Identify which cell holds the provided text, then report its (X, Y) central coordinate. 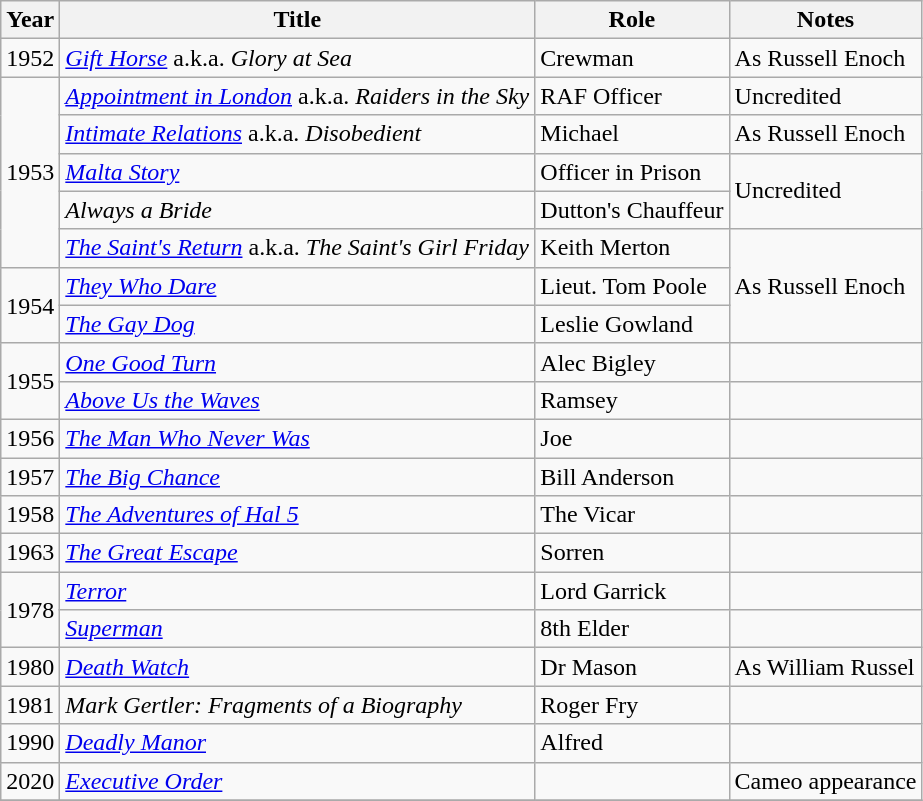
Cameo appearance (826, 781)
Superman (298, 629)
2020 (30, 781)
Mark Gertler: Fragments of a Biography (298, 705)
The Adventures of Hal 5 (298, 515)
Michael (632, 134)
1963 (30, 553)
1954 (30, 305)
Death Watch (298, 667)
The Man Who Never Was (298, 438)
Crewman (632, 58)
RAF Officer (632, 96)
Alfred (632, 743)
Roger Fry (632, 705)
The Gay Dog (298, 324)
Alec Bigley (632, 362)
Lieut. Tom Poole (632, 286)
As William Russel (826, 667)
Above Us the Waves (298, 400)
1956 (30, 438)
1953 (30, 172)
Ramsey (632, 400)
1980 (30, 667)
Always a Bride (298, 210)
1955 (30, 381)
Officer in Prison (632, 172)
1952 (30, 58)
1957 (30, 477)
They Who Dare (298, 286)
Title (298, 20)
The Big Chance (298, 477)
Role (632, 20)
Keith Merton (632, 248)
8th Elder (632, 629)
Deadly Manor (298, 743)
The Vicar (632, 515)
1978 (30, 610)
Dutton's Chauffeur (632, 210)
Appointment in London a.k.a. Raiders in the Sky (298, 96)
The Great Escape (298, 553)
1990 (30, 743)
Malta Story (298, 172)
Lord Garrick (632, 591)
Year (30, 20)
Bill Anderson (632, 477)
Sorren (632, 553)
Dr Mason (632, 667)
Joe (632, 438)
The Saint's Return a.k.a. The Saint's Girl Friday (298, 248)
Intimate Relations a.k.a. Disobedient (298, 134)
Executive Order (298, 781)
1958 (30, 515)
Leslie Gowland (632, 324)
Terror (298, 591)
One Good Turn (298, 362)
Gift Horse a.k.a. Glory at Sea (298, 58)
1981 (30, 705)
Notes (826, 20)
